Output the (x, y) coordinate of the center of the cell containing the given text.  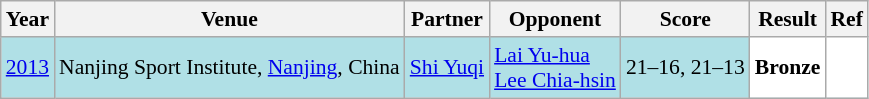
21–16, 21–13 (686, 68)
Nanjing Sport Institute, Nanjing, China (230, 68)
Venue (230, 19)
Lai Yu-hua Lee Chia-hsin (555, 68)
Shi Yuqi (447, 68)
Year (28, 19)
Score (686, 19)
Ref (846, 19)
Result (788, 19)
Opponent (555, 19)
2013 (28, 68)
Partner (447, 19)
Bronze (788, 68)
